Return the [X, Y] coordinate for the center point of the cell that contains the specified text.  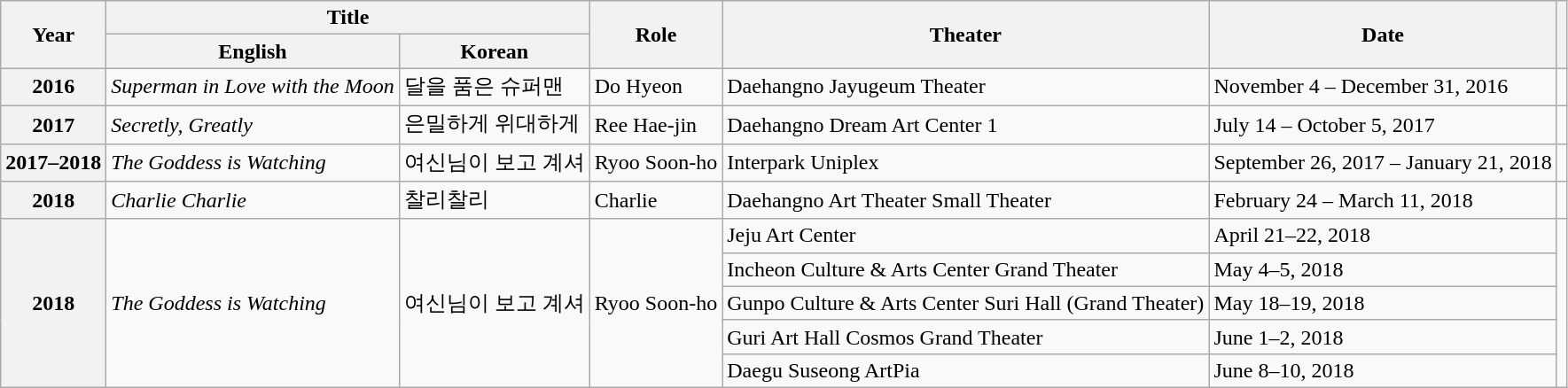
Role [656, 35]
Superman in Love with the Moon [253, 87]
Secretly, Greatly [253, 124]
Ree Hae-jin [656, 124]
Gunpo Culture & Arts Center Suri Hall (Grand Theater) [966, 303]
Charlie [656, 200]
May 18–19, 2018 [1383, 303]
Date [1383, 35]
Daegu Suseong ArtPia [966, 370]
July 14 – October 5, 2017 [1383, 124]
Charlie Charlie [253, 200]
Guri Art Hall Cosmos Grand Theater [966, 337]
Daehangno Jayugeum Theater [966, 87]
Incheon Culture & Arts Center Grand Theater [966, 269]
2017–2018 [53, 163]
은밀하게 위대하게 [495, 124]
Title [347, 18]
English [253, 51]
November 4 – December 31, 2016 [1383, 87]
Interpark Uniplex [966, 163]
June 1–2, 2018 [1383, 337]
Daehangno Art Theater Small Theater [966, 200]
Daehangno Dream Art Center 1 [966, 124]
2017 [53, 124]
May 4–5, 2018 [1383, 269]
달을 품은 슈퍼맨 [495, 87]
September 26, 2017 – January 21, 2018 [1383, 163]
Korean [495, 51]
Theater [966, 35]
Year [53, 35]
February 24 – March 11, 2018 [1383, 200]
June 8–10, 2018 [1383, 370]
Do Hyeon [656, 87]
2016 [53, 87]
April 21–22, 2018 [1383, 236]
Jeju Art Center [966, 236]
찰리찰리 [495, 200]
